Detect which cell encompasses the target text, then output its [x, y] center coordinate. 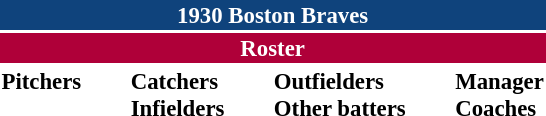
1930 Boston Braves [272, 15]
Roster [272, 48]
